Return [x, y] of the center of cell containing provided text 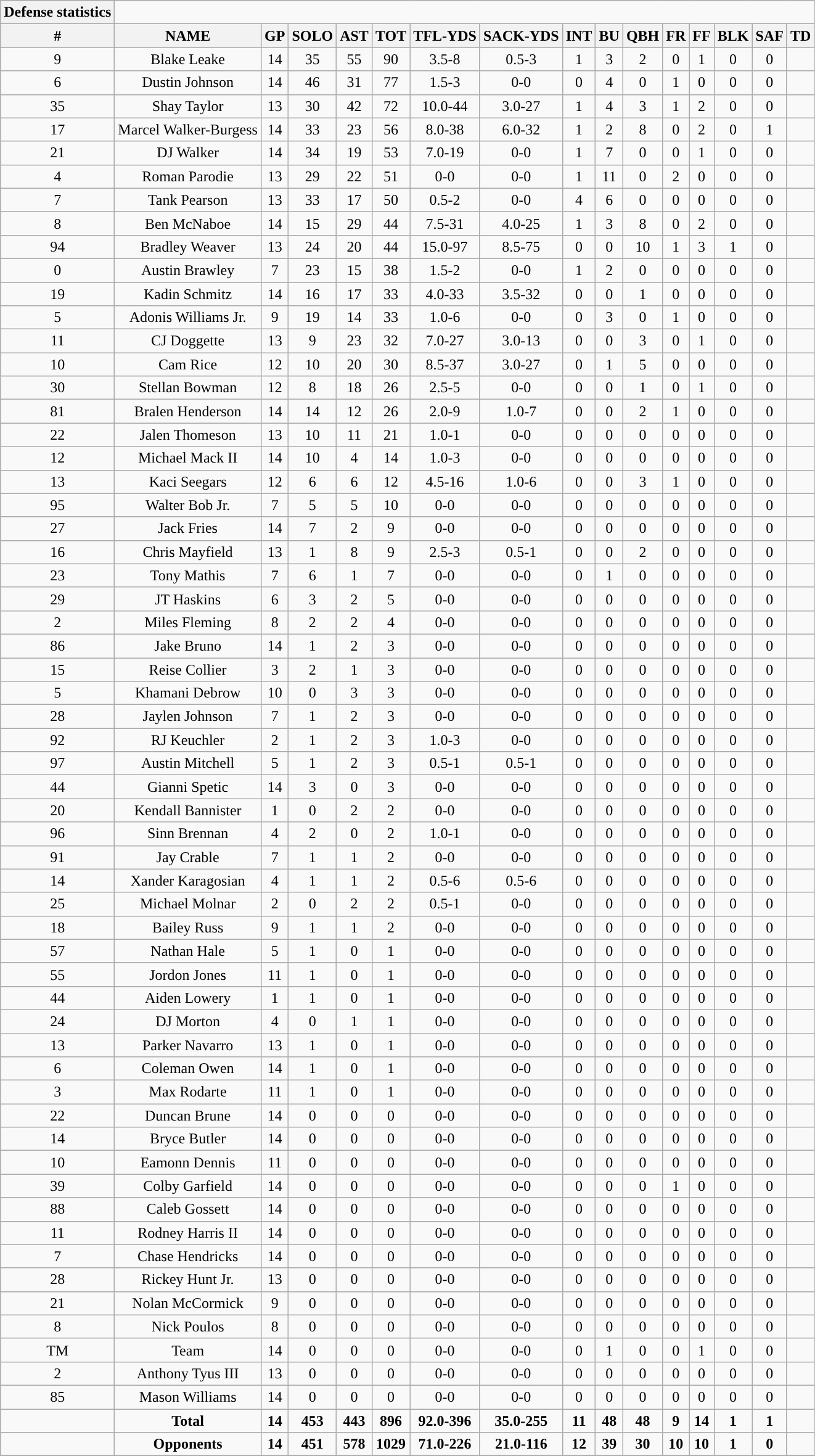
71.0-226 [445, 1444]
Walter Bob Jr. [188, 505]
Jalen Thomeson [188, 435]
Michael Mack II [188, 458]
BU [609, 36]
Colby Garfield [188, 1186]
6.0-32 [521, 130]
Nolan McCormick [188, 1303]
7.0-19 [445, 153]
97 [58, 763]
Bryce Butler [188, 1139]
Roman Parodie [188, 176]
Austin Mitchell [188, 763]
4.0-25 [521, 223]
8.0-38 [445, 130]
4.0-33 [445, 294]
CJ Doggette [188, 341]
Miles Fleming [188, 622]
Austin Brawley [188, 270]
# [58, 36]
25 [58, 904]
FR [676, 36]
4.5-16 [445, 482]
Marcel Walker-Burgess [188, 130]
1029 [391, 1444]
FF [702, 36]
Jack Fries [188, 529]
10.0-44 [445, 106]
578 [354, 1444]
Aiden Lowery [188, 998]
0.5-2 [445, 200]
Parker Navarro [188, 1045]
72 [391, 106]
RJ Keuchler [188, 740]
896 [391, 1420]
Bralen Henderson [188, 411]
2.0-9 [445, 411]
1.5-2 [445, 270]
46 [313, 83]
Jordon Jones [188, 974]
50 [391, 200]
Dustin Johnson [188, 83]
92 [58, 740]
51 [391, 176]
443 [354, 1420]
8.5-37 [445, 364]
451 [313, 1444]
95 [58, 505]
Chris Mayfield [188, 552]
Gianni Spetic [188, 787]
92.0-396 [445, 1420]
AST [354, 36]
JT Haskins [188, 599]
42 [354, 106]
Bradley Weaver [188, 247]
TOT [391, 36]
Nathan Hale [188, 951]
GP [274, 36]
Eamonn Dennis [188, 1162]
1.5-3 [445, 83]
2.5-3 [445, 552]
96 [58, 834]
Tony Mathis [188, 575]
Anthony Tyus III [188, 1373]
Shay Taylor [188, 106]
3.5-32 [521, 294]
Duncan Brune [188, 1116]
2.5-5 [445, 388]
77 [391, 83]
Sinn Brennan [188, 834]
7.5-31 [445, 223]
DJ Morton [188, 1021]
Rodney Harris II [188, 1233]
Adonis Williams Jr. [188, 318]
Chase Hendricks [188, 1256]
SACK-YDS [521, 36]
88 [58, 1209]
3.5-8 [445, 59]
Total [188, 1420]
TFL-YDS [445, 36]
15.0-97 [445, 247]
94 [58, 247]
7.0-27 [445, 341]
91 [58, 857]
0.5-3 [521, 59]
81 [58, 411]
Jaylen Johnson [188, 717]
32 [391, 341]
38 [391, 270]
34 [313, 153]
Defense statistics [58, 12]
Kadin Schmitz [188, 294]
Jake Bruno [188, 646]
3.0-13 [521, 341]
Cam Rice [188, 364]
Stellan Bowman [188, 388]
Bailey Russ [188, 927]
QBH [642, 36]
Team [188, 1350]
TD [800, 36]
Mason Williams [188, 1397]
Kendall Bannister [188, 810]
SOLO [313, 36]
TM [58, 1350]
453 [313, 1420]
27 [58, 529]
Khamani Debrow [188, 693]
21.0-116 [521, 1444]
Kaci Seegars [188, 482]
Jay Crable [188, 857]
DJ Walker [188, 153]
35.0-255 [521, 1420]
Tank Pearson [188, 200]
8.5-75 [521, 247]
Blake Leake [188, 59]
56 [391, 130]
Opponents [188, 1444]
Reise Collier [188, 669]
Ben McNaboe [188, 223]
Xander Karagosian [188, 881]
Nick Poulos [188, 1326]
NAME [188, 36]
31 [354, 83]
85 [58, 1397]
Caleb Gossett [188, 1209]
Coleman Owen [188, 1069]
86 [58, 646]
BLK [733, 36]
Max Rodarte [188, 1092]
90 [391, 59]
57 [58, 951]
Michael Molnar [188, 904]
INT [579, 36]
Rickey Hunt Jr. [188, 1280]
1.0-7 [521, 411]
53 [391, 153]
SAF [769, 36]
